Detect which cell encompasses the target text, then output its (X, Y) center coordinate. 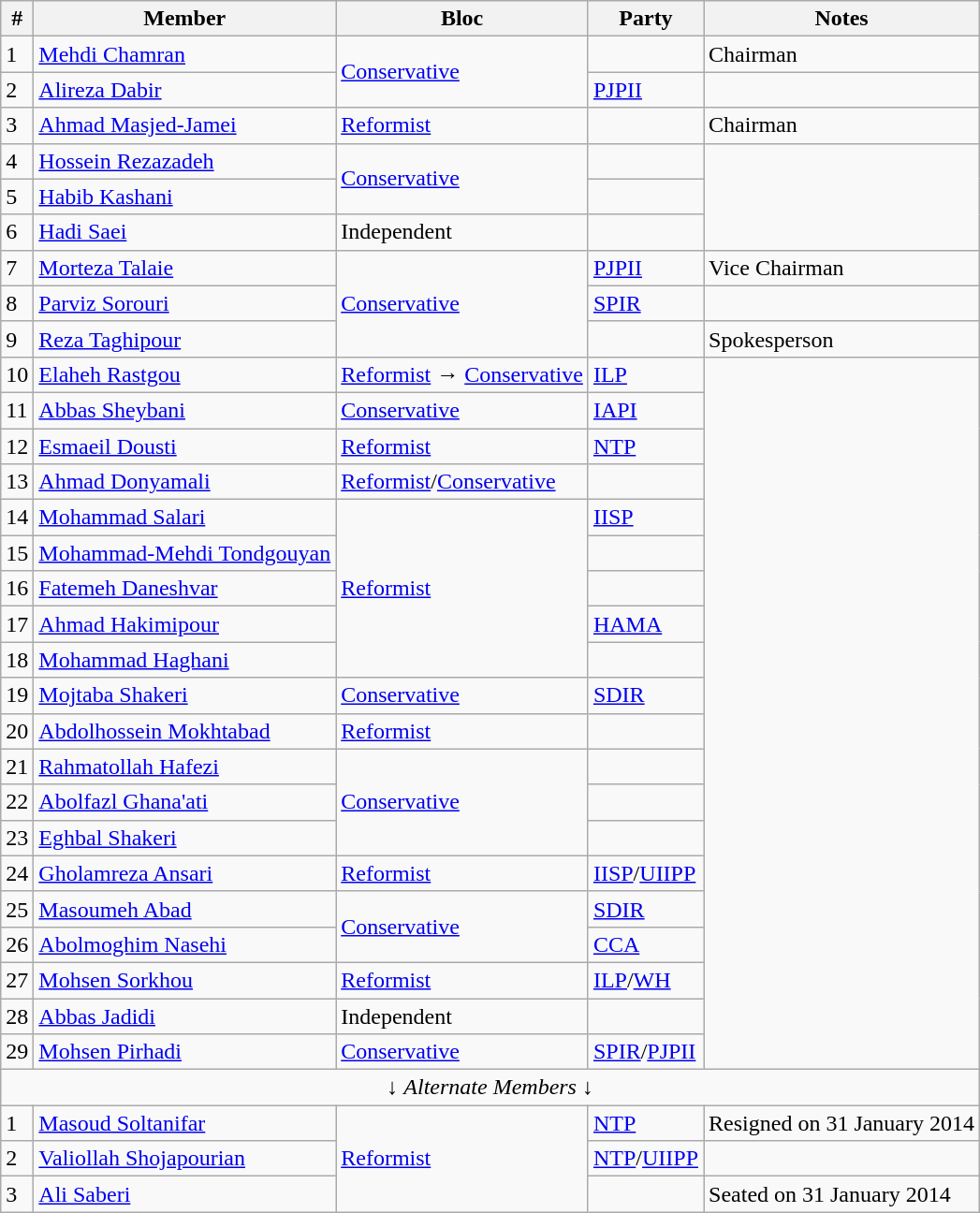
Abdolhossein Mokhtabad (185, 731)
Mohammad-Mehdi Tondgouyan (185, 553)
Mohammad Salari (185, 518)
Esmaeil Dousti (185, 446)
26 (17, 944)
Abbas Sheybani (185, 410)
ILP/WH (646, 980)
ILP (646, 374)
16 (17, 589)
27 (17, 980)
10 (17, 374)
Vice Chairman (842, 268)
Mojtaba Shakeri (185, 695)
19 (17, 695)
Eghbal Shakeri (185, 838)
13 (17, 482)
HAMA (646, 624)
Notes (842, 19)
Abolmoghim Nasehi (185, 944)
23 (17, 838)
Gholamreza Ansari (185, 873)
Hadi Saei (185, 232)
9 (17, 339)
Habib Kashani (185, 197)
IISP (646, 518)
11 (17, 410)
Alireza Dabir (185, 90)
Valiollah Shojapourian (185, 1159)
12 (17, 446)
IISP/UIIPP (646, 873)
Morteza Talaie (185, 268)
Ahmad Hakimipour (185, 624)
Ahmad Donyamali (185, 482)
Ali Saberi (185, 1194)
Mohsen Pirhadi (185, 1052)
Mehdi Chamran (185, 54)
21 (17, 767)
Bloc (462, 19)
Fatemeh Daneshvar (185, 589)
Elaheh Rastgou (185, 374)
Reformist → Conservative (462, 374)
Rahmatollah Hafezi (185, 767)
8 (17, 303)
29 (17, 1052)
Masoud Soltanifar (185, 1123)
Masoumeh Abad (185, 909)
Abolfazl Ghana'ati (185, 802)
NTP/UIIPP (646, 1159)
14 (17, 518)
Spokesperson (842, 339)
Abbas Jadidi (185, 1016)
SPIR/PJPII (646, 1052)
Seated on 31 January 2014 (842, 1194)
5 (17, 197)
6 (17, 232)
Hossein Rezazadeh (185, 161)
Resigned on 31 January 2014 (842, 1123)
25 (17, 909)
Mohammad Haghani (185, 660)
18 (17, 660)
Reza Taghipour (185, 339)
↓ Alternate Members ↓ (490, 1088)
28 (17, 1016)
Party (646, 19)
SPIR (646, 303)
17 (17, 624)
Ahmad Masjed-Jamei (185, 125)
Parviz Sorouri (185, 303)
20 (17, 731)
15 (17, 553)
7 (17, 268)
Reformist/Conservative (462, 482)
4 (17, 161)
24 (17, 873)
Mohsen Sorkhou (185, 980)
Member (185, 19)
# (17, 19)
IAPI (646, 410)
22 (17, 802)
CCA (646, 944)
